Determine the (x, y) coordinate at the center of the cell enclosing the given text.  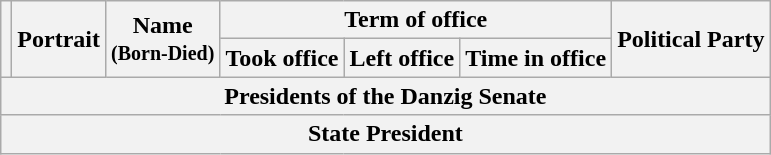
State President (386, 134)
Took office (282, 58)
Term of office (416, 20)
Left office (402, 58)
Political Party (691, 39)
Portrait (59, 39)
Presidents of the Danzig Senate (386, 96)
Time in office (536, 58)
Name(Born-Died) (162, 39)
